Detect which cell encompasses the target text, then output its [x, y] center coordinate. 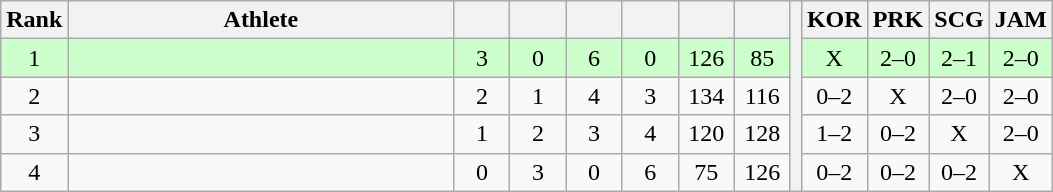
Athlete [261, 20]
PRK [898, 20]
2–1 [959, 58]
116 [762, 96]
134 [706, 96]
SCG [959, 20]
128 [762, 134]
Rank [34, 20]
85 [762, 58]
120 [706, 134]
JAM [1020, 20]
75 [706, 172]
1–2 [834, 134]
KOR [834, 20]
